For the text-containing cell, return its midpoint in (x, y) coordinate format. 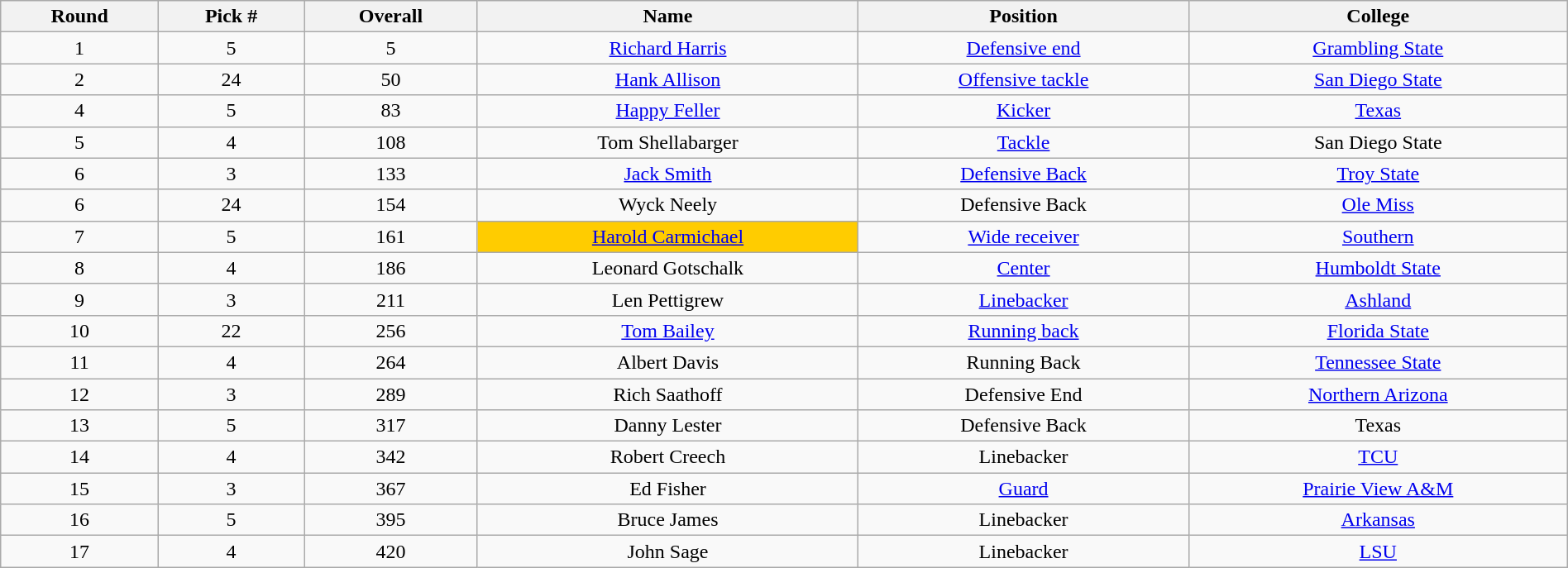
211 (390, 299)
108 (390, 142)
Albert Davis (668, 362)
Offensive tackle (1024, 79)
Danny Lester (668, 426)
College (1378, 17)
Prairie View A&M (1378, 489)
Harold Carmichael (668, 236)
Defensive end (1024, 48)
50 (390, 79)
22 (231, 331)
Florida State (1378, 331)
Center (1024, 268)
83 (390, 111)
Len Pettigrew (668, 299)
420 (390, 551)
Overall (390, 17)
11 (79, 362)
Tom Shellabarger (668, 142)
161 (390, 236)
16 (79, 520)
Defensive End (1024, 394)
Kicker (1024, 111)
317 (390, 426)
289 (390, 394)
Grambling State (1378, 48)
186 (390, 268)
12 (79, 394)
1 (79, 48)
Troy State (1378, 174)
367 (390, 489)
395 (390, 520)
Arkansas (1378, 520)
Running Back (1024, 362)
Running back (1024, 331)
13 (79, 426)
Richard Harris (668, 48)
Ed Fisher (668, 489)
Rich Saathoff (668, 394)
Northern Arizona (1378, 394)
8 (79, 268)
154 (390, 205)
Hank Allison (668, 79)
Round (79, 17)
256 (390, 331)
Pick # (231, 17)
Name (668, 17)
Tom Bailey (668, 331)
Ole Miss (1378, 205)
LSU (1378, 551)
Tackle (1024, 142)
10 (79, 331)
264 (390, 362)
Wide receiver (1024, 236)
17 (79, 551)
Position (1024, 17)
15 (79, 489)
TCU (1378, 457)
133 (390, 174)
Jack Smith (668, 174)
342 (390, 457)
Southern (1378, 236)
Robert Creech (668, 457)
Leonard Gotschalk (668, 268)
Wyck Neely (668, 205)
7 (79, 236)
John Sage (668, 551)
14 (79, 457)
9 (79, 299)
Happy Feller (668, 111)
Guard (1024, 489)
Tennessee State (1378, 362)
2 (79, 79)
Ashland (1378, 299)
Humboldt State (1378, 268)
Bruce James (668, 520)
